Find where the given text appears and provide that cell's center as [x, y] coordinate. 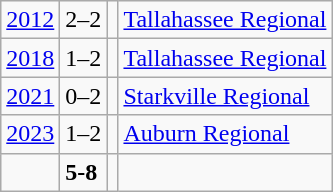
5-8 [84, 172]
2023 [30, 134]
Starkville Regional [225, 96]
Auburn Regional [225, 134]
2018 [30, 58]
2–2 [84, 20]
0–2 [84, 96]
2012 [30, 20]
2021 [30, 96]
